Return [X, Y] of the center of cell containing provided text 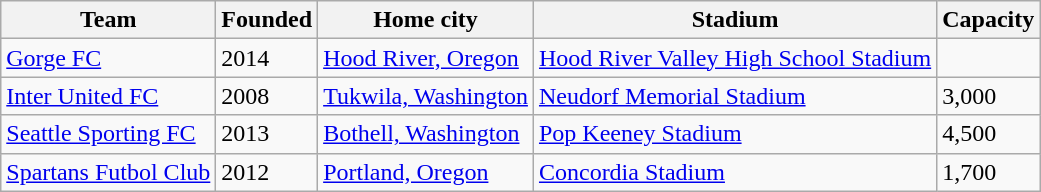
Concordia Stadium [734, 172]
2012 [267, 172]
Neudorf Memorial Stadium [734, 96]
Hood River Valley High School Stadium [734, 58]
Home city [426, 20]
Inter United FC [108, 96]
Hood River, Oregon [426, 58]
2014 [267, 58]
Stadium [734, 20]
Seattle Sporting FC [108, 134]
Team [108, 20]
Tukwila, Washington [426, 96]
3,000 [988, 96]
2013 [267, 134]
Pop Keeney Stadium [734, 134]
Bothell, Washington [426, 134]
Gorge FC [108, 58]
4,500 [988, 134]
Capacity [988, 20]
Portland, Oregon [426, 172]
2008 [267, 96]
Spartans Futbol Club [108, 172]
1,700 [988, 172]
Founded [267, 20]
